Find where the given text appears and provide that cell's center as (x, y) coordinate. 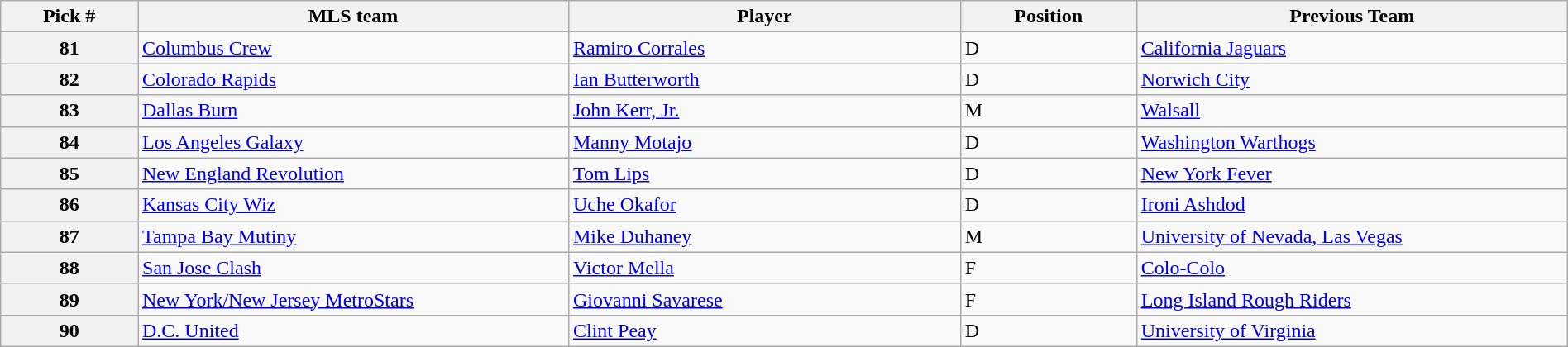
Previous Team (1351, 17)
New York/New Jersey MetroStars (352, 299)
Long Island Rough Riders (1351, 299)
Tampa Bay Mutiny (352, 236)
MLS team (352, 17)
New York Fever (1351, 173)
88 (69, 268)
Giovanni Savarese (764, 299)
Norwich City (1351, 79)
Colorado Rapids (352, 79)
84 (69, 142)
Manny Motajo (764, 142)
San Jose Clash (352, 268)
D.C. United (352, 330)
Colo-Colo (1351, 268)
New England Revolution (352, 173)
California Jaguars (1351, 48)
Position (1049, 17)
Victor Mella (764, 268)
John Kerr, Jr. (764, 111)
Washington Warthogs (1351, 142)
Mike Duhaney (764, 236)
Columbus Crew (352, 48)
Pick # (69, 17)
89 (69, 299)
Kansas City Wiz (352, 205)
86 (69, 205)
Ian Butterworth (764, 79)
Ironi Ashdod (1351, 205)
Ramiro Corrales (764, 48)
82 (69, 79)
Clint Peay (764, 330)
81 (69, 48)
University of Nevada, Las Vegas (1351, 236)
85 (69, 173)
Tom Lips (764, 173)
Dallas Burn (352, 111)
83 (69, 111)
Walsall (1351, 111)
Player (764, 17)
Uche Okafor (764, 205)
Los Angeles Galaxy (352, 142)
90 (69, 330)
University of Virginia (1351, 330)
87 (69, 236)
